Return the (x, y) coordinate for the center point of the cell that contains the specified text.  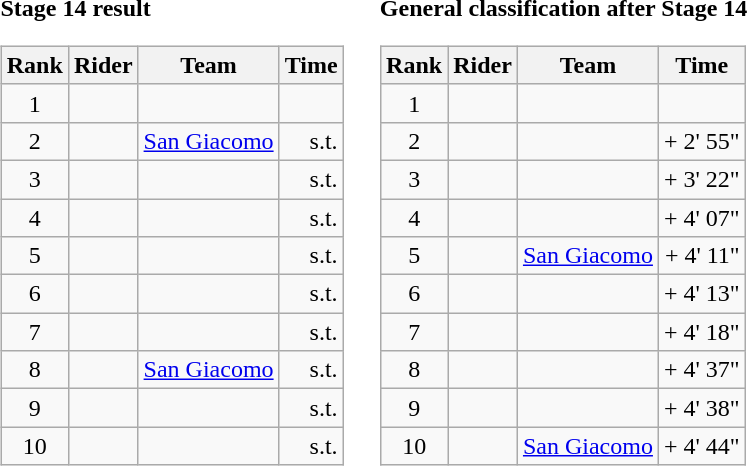
+ 4' 13" (702, 294)
+ 4' 11" (702, 256)
+ 4' 37" (702, 370)
+ 4' 44" (702, 446)
+ 2' 55" (702, 141)
+ 4' 07" (702, 217)
+ 4' 18" (702, 332)
+ 3' 22" (702, 179)
+ 4' 38" (702, 408)
